Detect which cell encompasses the target text, then output its (X, Y) center coordinate. 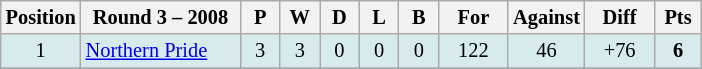
1 (41, 51)
Diff (620, 17)
122 (474, 51)
D (340, 17)
For (474, 17)
Position (41, 17)
Round 3 – 2008 (161, 17)
Pts (678, 17)
Against (546, 17)
Northern Pride (161, 51)
B (419, 17)
46 (546, 51)
P (260, 17)
W (300, 17)
+76 (620, 51)
L (379, 17)
6 (678, 51)
